Scan for the cell matching the given text and deliver its (x, y) coordinate at center. 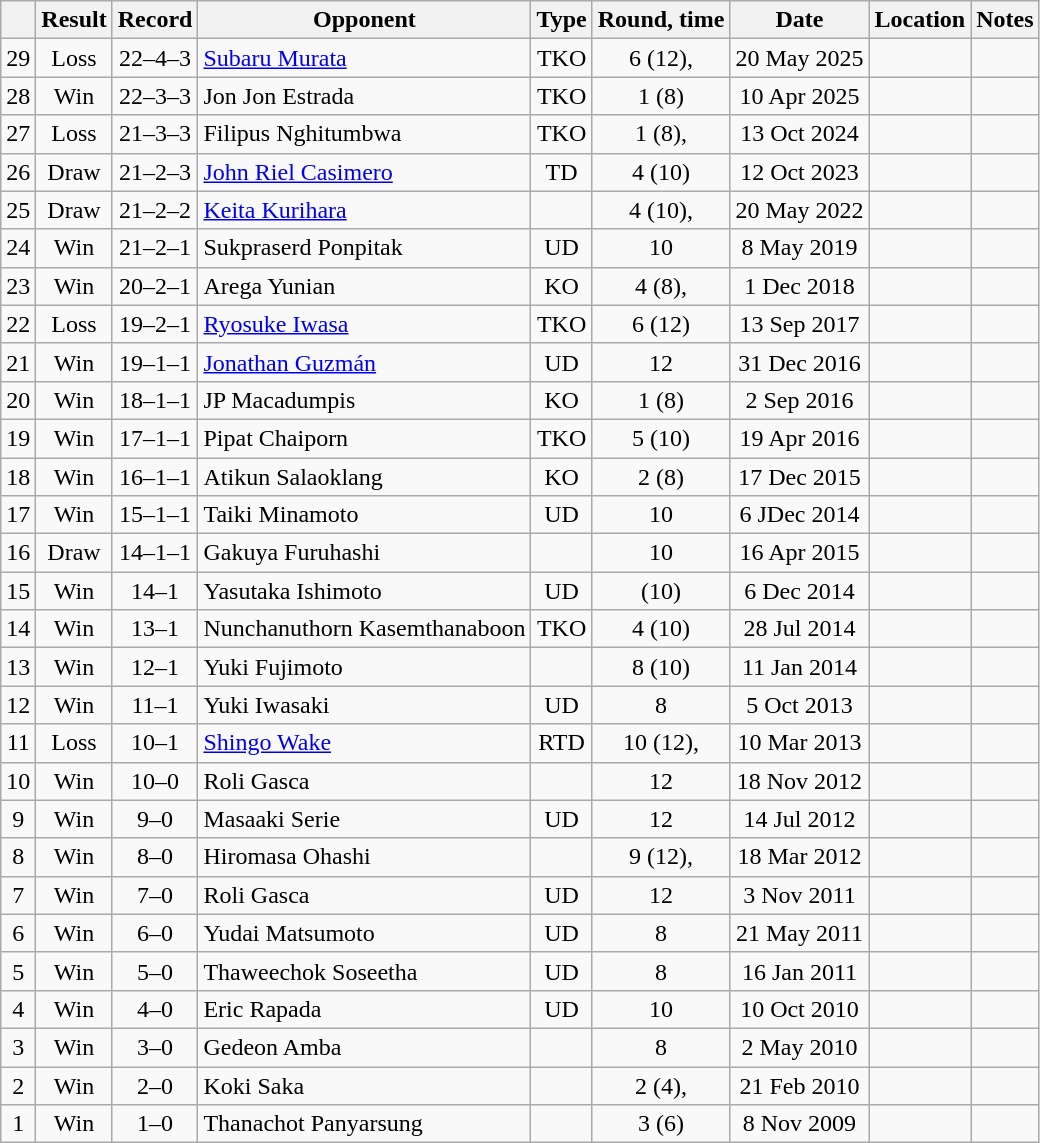
Location (920, 20)
22–4–3 (155, 58)
21–2–3 (155, 172)
10 Oct 2010 (800, 1009)
8 May 2019 (800, 248)
Atikun Salaoklang (364, 477)
6 (12), (661, 58)
16–1–1 (155, 477)
3–0 (155, 1047)
2 (18, 1085)
27 (18, 134)
1 (8), (661, 134)
16 Apr 2015 (800, 553)
2 (8) (661, 477)
Pipat Chaiporn (364, 438)
Gakuya Furuhashi (364, 553)
1 Dec 2018 (800, 286)
19–2–1 (155, 324)
14–1–1 (155, 553)
12–1 (155, 667)
11–1 (155, 705)
Koki Saka (364, 1085)
20 (18, 400)
(10) (661, 591)
14 (18, 629)
13 Oct 2024 (800, 134)
31 Dec 2016 (800, 362)
10–1 (155, 743)
Masaaki Serie (364, 819)
22–3–3 (155, 96)
John Riel Casimero (364, 172)
28 (18, 96)
Eric Rapada (364, 1009)
8 Nov 2009 (800, 1124)
Nunchanuthorn Kasemthanaboon (364, 629)
22 (18, 324)
11 Jan 2014 (800, 667)
16 (18, 553)
3 (18, 1047)
Shingo Wake (364, 743)
TD (562, 172)
5 (10) (661, 438)
7–0 (155, 895)
21 (18, 362)
3 (6) (661, 1124)
6 (12) (661, 324)
17–1–1 (155, 438)
15 (18, 591)
4 (10), (661, 210)
Sukpraserd Ponpitak (364, 248)
9 (18, 819)
10 Apr 2025 (800, 96)
13 (18, 667)
19 (18, 438)
19 Apr 2016 (800, 438)
3 Nov 2011 (800, 895)
Date (800, 20)
Jonathan Guzmán (364, 362)
Filipus Nghitumbwa (364, 134)
2 Sep 2016 (800, 400)
12 Oct 2023 (800, 172)
Yudai Matsumoto (364, 933)
21 Feb 2010 (800, 1085)
6 (18, 933)
14–1 (155, 591)
13–1 (155, 629)
5–0 (155, 971)
Keita Kurihara (364, 210)
6–0 (155, 933)
Type (562, 20)
16 Jan 2011 (800, 971)
23 (18, 286)
20 May 2022 (800, 210)
Ryosuke Iwasa (364, 324)
25 (18, 210)
Thaweechok Soseetha (364, 971)
Jon Jon Estrada (364, 96)
29 (18, 58)
JP Macadumpis (364, 400)
1 (18, 1124)
4 (8), (661, 286)
21–2–1 (155, 248)
Opponent (364, 20)
10 Mar 2013 (800, 743)
15–1–1 (155, 515)
20–2–1 (155, 286)
8 (10) (661, 667)
18 Mar 2012 (800, 857)
1–0 (155, 1124)
RTD (562, 743)
2 May 2010 (800, 1047)
21 May 2011 (800, 933)
18 Nov 2012 (800, 781)
Taiki Minamoto (364, 515)
Hiromasa Ohashi (364, 857)
Yuki Iwasaki (364, 705)
24 (18, 248)
5 (18, 971)
10 (12), (661, 743)
Thanachot Panyarsung (364, 1124)
11 (18, 743)
8–0 (155, 857)
5 Oct 2013 (800, 705)
21–3–3 (155, 134)
9–0 (155, 819)
26 (18, 172)
2–0 (155, 1085)
13 Sep 2017 (800, 324)
18 (18, 477)
4 (18, 1009)
9 (12), (661, 857)
19–1–1 (155, 362)
20 May 2025 (800, 58)
Round, time (661, 20)
Result (74, 20)
Arega Yunian (364, 286)
4–0 (155, 1009)
Record (155, 20)
Subaru Murata (364, 58)
6 JDec 2014 (800, 515)
17 (18, 515)
21–2–2 (155, 210)
Notes (1005, 20)
28 Jul 2014 (800, 629)
Gedeon Amba (364, 1047)
7 (18, 895)
10–0 (155, 781)
14 Jul 2012 (800, 819)
Yasutaka Ishimoto (364, 591)
Yuki Fujimoto (364, 667)
2 (4), (661, 1085)
17 Dec 2015 (800, 477)
6 Dec 2014 (800, 591)
18–1–1 (155, 400)
